Determine the (x, y) coordinate at the center of the cell enclosing the given text.  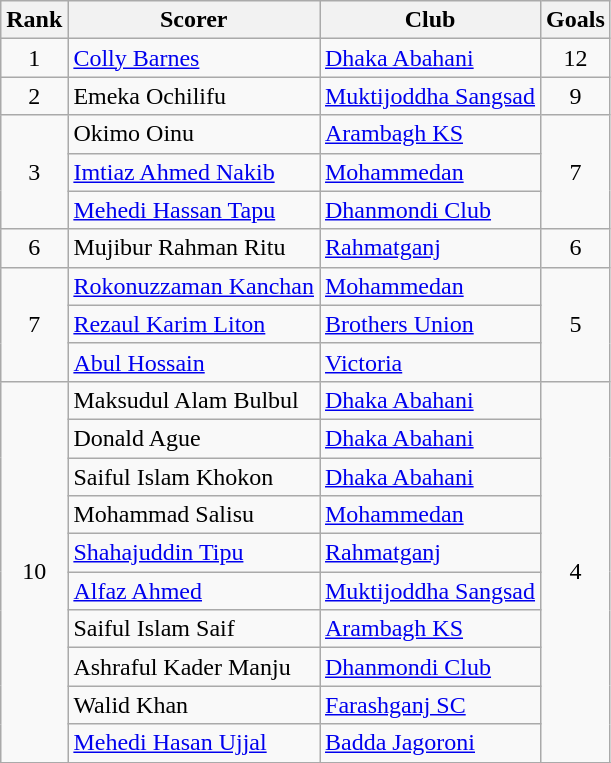
Mehedi Hassan Tapu (194, 210)
Scorer (194, 20)
1 (34, 58)
10 (34, 572)
Farashganj SC (430, 705)
Okimo Oinu (194, 134)
Rokonuzzaman Kanchan (194, 286)
Brothers Union (430, 324)
Abul Hossain (194, 362)
4 (576, 572)
Shahajuddin Tipu (194, 553)
Alfaz Ahmed (194, 591)
Walid Khan (194, 705)
Badda Jagoroni (430, 743)
Saiful Islam Khokon (194, 477)
9 (576, 96)
Mujibur Rahman Ritu (194, 248)
2 (34, 96)
3 (34, 172)
Club (430, 20)
Mohammad Salisu (194, 515)
Donald Ague (194, 438)
Rezaul Karim Liton (194, 324)
Saiful Islam Saif (194, 629)
Colly Barnes (194, 58)
Ashraful Kader Manju (194, 667)
Goals (576, 20)
Maksudul Alam Bulbul (194, 400)
Emeka Ochilifu (194, 96)
12 (576, 58)
Victoria (430, 362)
Imtiaz Ahmed Nakib (194, 172)
Rank (34, 20)
5 (576, 324)
Mehedi Hasan Ujjal (194, 743)
